Pinpoint the cell where the given text exists, returning its [X, Y] midpoint coordinate. 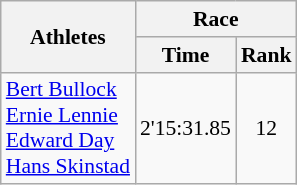
Race [216, 19]
Time [186, 55]
2'15:31.85 [186, 128]
Rank [266, 55]
12 [266, 128]
Athletes [68, 36]
Bert BullockErnie LennieEdward DayHans Skinstad [68, 128]
